Output the (X, Y) coordinate of the center of the cell containing the given text.  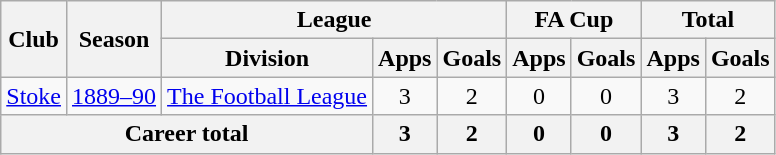
FA Cup (574, 20)
Season (114, 39)
Stoke (34, 96)
Total (708, 20)
1889–90 (114, 96)
Club (34, 39)
Career total (187, 134)
Division (268, 58)
League (334, 20)
The Football League (268, 96)
